Pinpoint the cell where the given text exists, returning its [X, Y] midpoint coordinate. 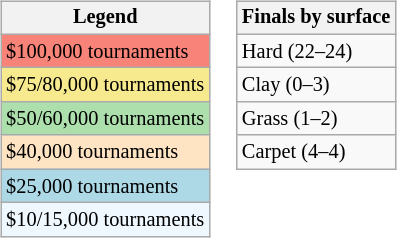
Legend [105, 18]
$75/80,000 tournaments [105, 85]
Carpet (4–4) [316, 152]
$100,000 tournaments [105, 51]
$10/15,000 tournaments [105, 220]
$25,000 tournaments [105, 186]
Grass (1–2) [316, 119]
Clay (0–3) [316, 85]
Finals by surface [316, 18]
Hard (22–24) [316, 51]
$40,000 tournaments [105, 152]
$50/60,000 tournaments [105, 119]
